For the text-containing cell, return its midpoint in (X, Y) coordinate format. 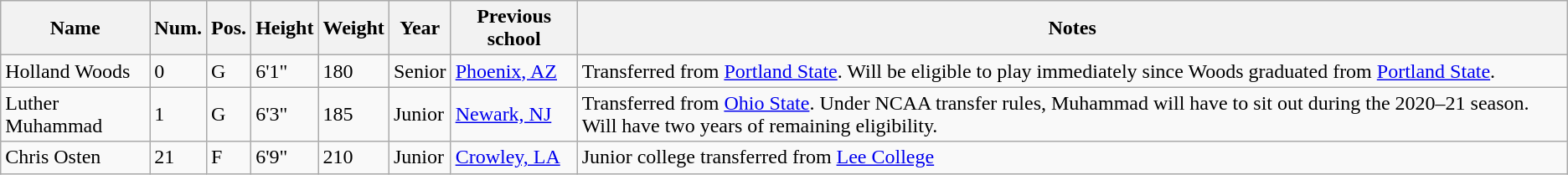
6'3" (285, 114)
Num. (178, 28)
6'1" (285, 71)
Name (75, 28)
F (230, 157)
Chris Osten (75, 157)
Luther Muhammad (75, 114)
Height (285, 28)
180 (353, 71)
Transferred from Portland State. Will be eligible to play immediately since Woods graduated from Portland State. (1072, 71)
Phoenix, AZ (514, 71)
Newark, NJ (514, 114)
Holland Woods (75, 71)
Previous school (514, 28)
Notes (1072, 28)
Senior (420, 71)
21 (178, 157)
210 (353, 157)
Pos. (230, 28)
0 (178, 71)
1 (178, 114)
Junior college transferred from Lee College (1072, 157)
Crowley, LA (514, 157)
6'9" (285, 157)
Year (420, 28)
185 (353, 114)
Weight (353, 28)
